Find where the given text appears and provide that cell's center as (X, Y) coordinate. 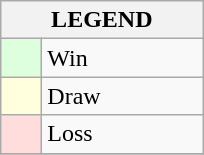
Draw (122, 96)
Win (122, 58)
LEGEND (102, 20)
Loss (122, 134)
